From the cell containing the given text, extract its center point as [X, Y] coordinate. 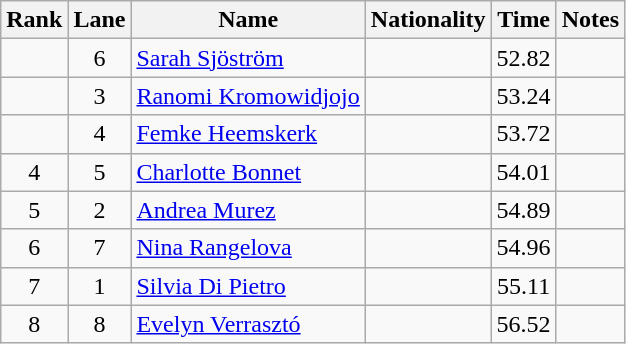
Lane [100, 20]
53.24 [524, 96]
Nationality [428, 20]
Femke Heemskerk [248, 134]
Time [524, 20]
Nina Rangelova [248, 248]
Silvia Di Pietro [248, 286]
Notes [590, 20]
52.82 [524, 58]
Sarah Sjöström [248, 58]
Rank [34, 20]
53.72 [524, 134]
54.96 [524, 248]
56.52 [524, 324]
1 [100, 286]
Ranomi Kromowidjojo [248, 96]
Evelyn Verrasztó [248, 324]
2 [100, 210]
54.89 [524, 210]
54.01 [524, 172]
Charlotte Bonnet [248, 172]
Name [248, 20]
Andrea Murez [248, 210]
3 [100, 96]
55.11 [524, 286]
